Capture the cell that displays the provided text and extract its (x, y) central coordinate. 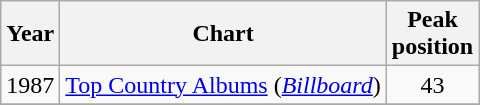
Chart (224, 34)
1987 (30, 85)
Top Country Albums (Billboard) (224, 85)
Year (30, 34)
Peakposition (432, 34)
43 (432, 85)
